Capture the cell that displays the provided text and extract its (x, y) central coordinate. 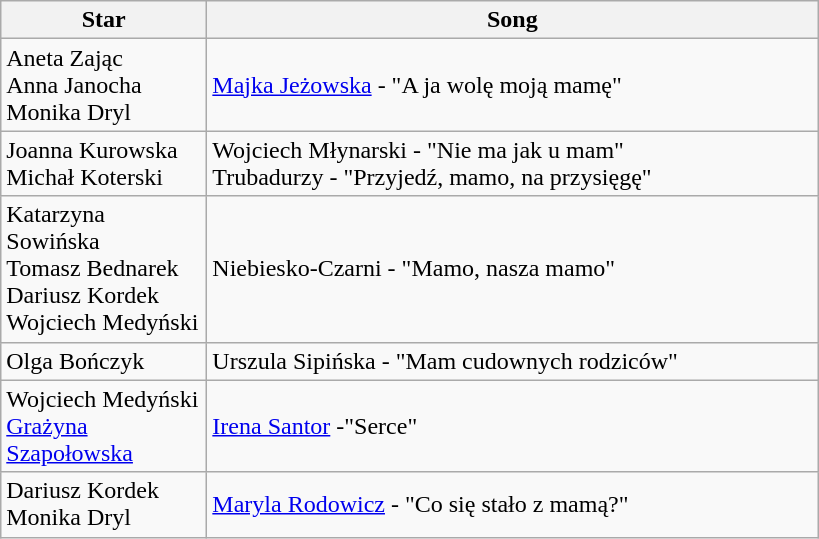
Majka Jeżowska - "A ja wolę moją mamę" (512, 85)
Irena Santor -"Serce" (512, 426)
Song (512, 20)
Wojciech Medyński Grażyna Szapołowska (104, 426)
Urszula Sipińska - "Mam cudownych rodziców" (512, 361)
Joanna Kurowska Michał Koterski (104, 164)
Maryla Rodowicz - "Co się stało z mamą?" (512, 504)
Wojciech Młynarski - "Nie ma jak u mam" Trubadurzy - "Przyjedź, mamo, na przysięgę" (512, 164)
Aneta Zając Anna Janocha Monika Dryl (104, 85)
Katarzyna Sowińska Tomasz Bednarek Dariusz Kordek Wojciech Medyński (104, 269)
Dariusz Kordek Monika Dryl (104, 504)
Niebiesko-Czarni - "Mamo, nasza mamo" (512, 269)
Olga Bończyk (104, 361)
Star (104, 20)
